Capture the cell that displays the provided text and extract its [x, y] central coordinate. 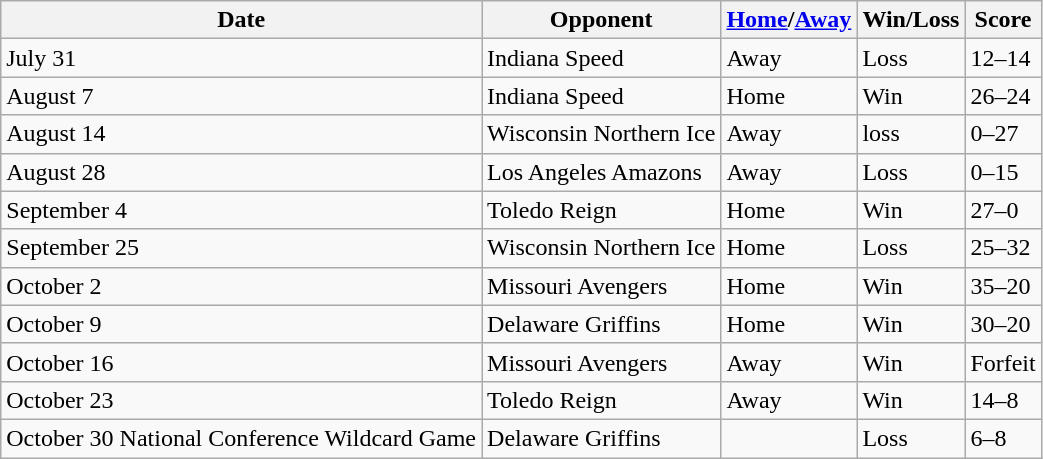
August 14 [242, 134]
Opponent [602, 20]
30–20 [1003, 324]
October 9 [242, 324]
Los Angeles Amazons [602, 172]
0–15 [1003, 172]
Win/Loss [911, 20]
6–8 [1003, 438]
loss [911, 134]
August 7 [242, 96]
12–14 [1003, 58]
Forfeit [1003, 362]
14–8 [1003, 400]
35–20 [1003, 286]
September 4 [242, 210]
October 23 [242, 400]
October 2 [242, 286]
October 16 [242, 362]
August 28 [242, 172]
October 30 National Conference Wildcard Game [242, 438]
Home/Away [789, 20]
Date [242, 20]
September 25 [242, 248]
0–27 [1003, 134]
27–0 [1003, 210]
July 31 [242, 58]
25–32 [1003, 248]
Score [1003, 20]
26–24 [1003, 96]
